For the text-containing cell, return its midpoint in (X, Y) coordinate format. 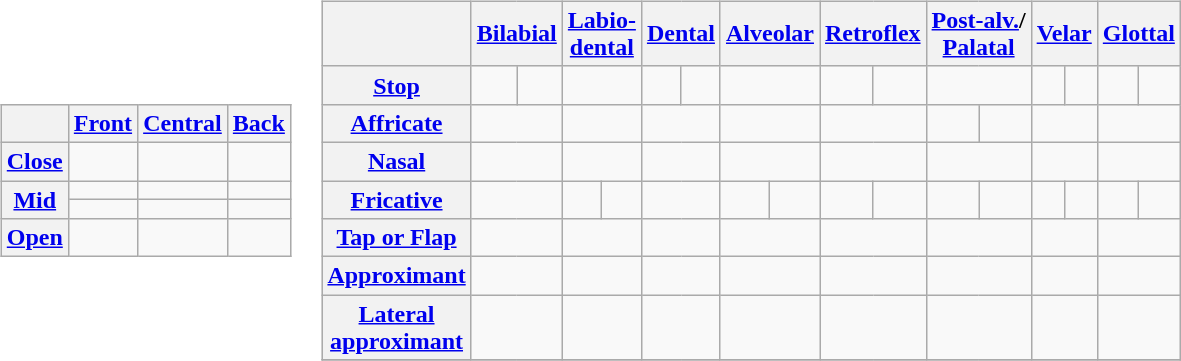
Approximant (396, 276)
Stop (396, 85)
Lateralapproximant (396, 328)
Glottal (1138, 34)
Dental (680, 34)
Velar (1064, 34)
Tap or Flap (396, 238)
Fricative (396, 199)
Alveolar (770, 34)
Labio-dental (602, 34)
Retroflex (874, 34)
Back (258, 123)
Post-alv./Palatal (978, 34)
Affricate (396, 123)
Open (34, 238)
Mid (34, 199)
Bilabial (516, 34)
Front (102, 123)
Central (183, 123)
Close (34, 161)
Nasal (396, 161)
